Identify which cell holds the provided text, then report its (x, y) central coordinate. 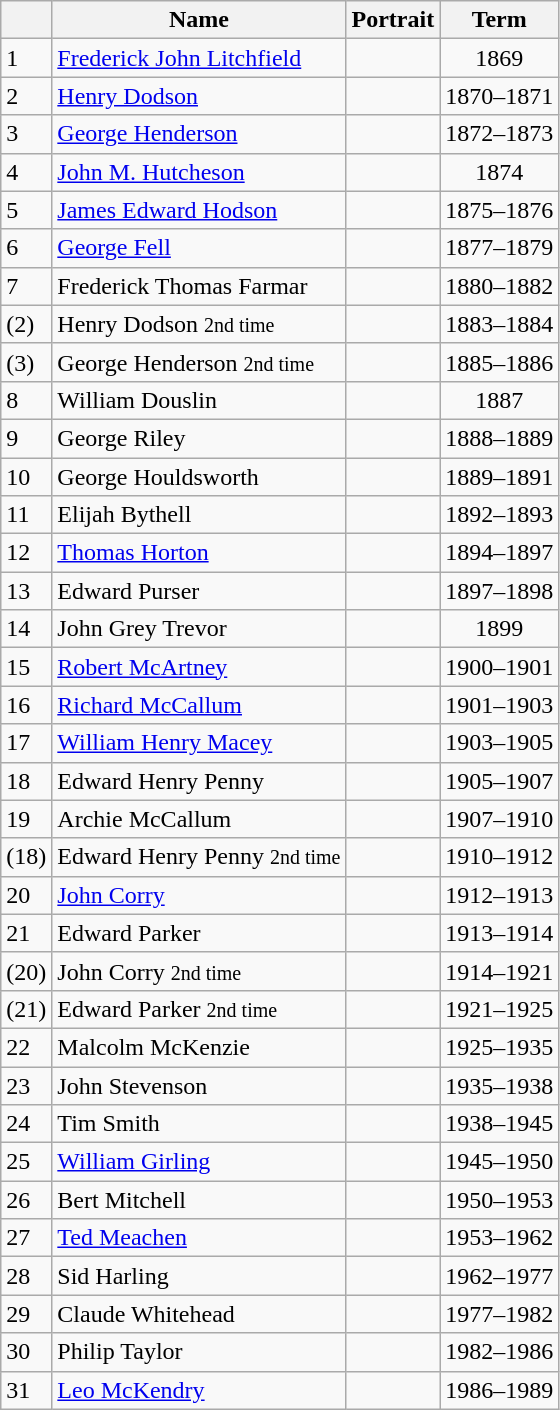
10 (26, 477)
Portrait (393, 20)
Frederick Thomas Farmar (199, 286)
Ted Meachen (199, 1238)
1913–1914 (500, 933)
1870–1871 (500, 96)
29 (26, 1314)
1900–1901 (500, 667)
1938–1945 (500, 1124)
Thomas Horton (199, 553)
John Stevenson (199, 1085)
30 (26, 1352)
William Douslin (199, 400)
31 (26, 1390)
William Henry Macey (199, 743)
1888–1889 (500, 438)
1945–1950 (500, 1162)
1880–1882 (500, 286)
Henry Dodson (199, 96)
1869 (500, 58)
Henry Dodson 2nd time (199, 324)
1903–1905 (500, 743)
20 (26, 895)
16 (26, 705)
1874 (500, 172)
17 (26, 743)
24 (26, 1124)
Name (199, 20)
Claude Whitehead (199, 1314)
Edward Parker 2nd time (199, 1009)
14 (26, 629)
Edward Henry Penny (199, 781)
1953–1962 (500, 1238)
8 (26, 400)
1950–1953 (500, 1200)
25 (26, 1162)
George Houldsworth (199, 477)
1977–1982 (500, 1314)
1892–1893 (500, 515)
1914–1921 (500, 971)
James Edward Hodson (199, 210)
Edward Henry Penny 2nd time (199, 857)
1907–1910 (500, 819)
Edward Purser (199, 591)
George Fell (199, 248)
1986–1989 (500, 1390)
1912–1913 (500, 895)
21 (26, 933)
2 (26, 96)
Edward Parker (199, 933)
1885–1886 (500, 362)
Elijah Bythell (199, 515)
George Riley (199, 438)
1894–1897 (500, 553)
1921–1925 (500, 1009)
19 (26, 819)
George Henderson (199, 134)
(3) (26, 362)
Leo McKendry (199, 1390)
Robert McArtney (199, 667)
Richard McCallum (199, 705)
6 (26, 248)
Philip Taylor (199, 1352)
William Girling (199, 1162)
3 (26, 134)
1935–1938 (500, 1085)
5 (26, 210)
John Corry 2nd time (199, 971)
1 (26, 58)
(20) (26, 971)
John M. Hutcheson (199, 172)
12 (26, 553)
Bert Mitchell (199, 1200)
1910–1912 (500, 857)
John Grey Trevor (199, 629)
(18) (26, 857)
Term (500, 20)
1925–1935 (500, 1047)
Sid Harling (199, 1276)
George Henderson 2nd time (199, 362)
1962–1977 (500, 1276)
John Corry (199, 895)
22 (26, 1047)
1897–1898 (500, 591)
28 (26, 1276)
15 (26, 667)
1872–1873 (500, 134)
26 (26, 1200)
(2) (26, 324)
1901–1903 (500, 705)
27 (26, 1238)
4 (26, 172)
1875–1876 (500, 210)
1883–1884 (500, 324)
1905–1907 (500, 781)
(21) (26, 1009)
1899 (500, 629)
1877–1879 (500, 248)
1889–1891 (500, 477)
Malcolm McKenzie (199, 1047)
9 (26, 438)
1887 (500, 400)
1982–1986 (500, 1352)
Frederick John Litchfield (199, 58)
23 (26, 1085)
13 (26, 591)
7 (26, 286)
18 (26, 781)
11 (26, 515)
Tim Smith (199, 1124)
Archie McCallum (199, 819)
